Pinpoint the cell where the given text exists, returning its [X, Y] midpoint coordinate. 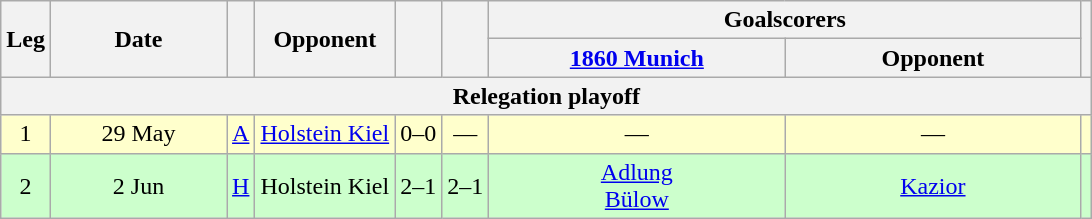
A [241, 134]
1 [26, 134]
29 May [138, 134]
2 [26, 186]
Adlung Bülow [637, 186]
Leg [26, 39]
2 Jun [138, 186]
H [241, 186]
0–0 [418, 134]
Relegation playoff [546, 96]
Kazior [933, 186]
1860 Munich [637, 58]
Date [138, 39]
Goalscorers [785, 20]
